Scan for the cell matching the given text and deliver its [x, y] coordinate at center. 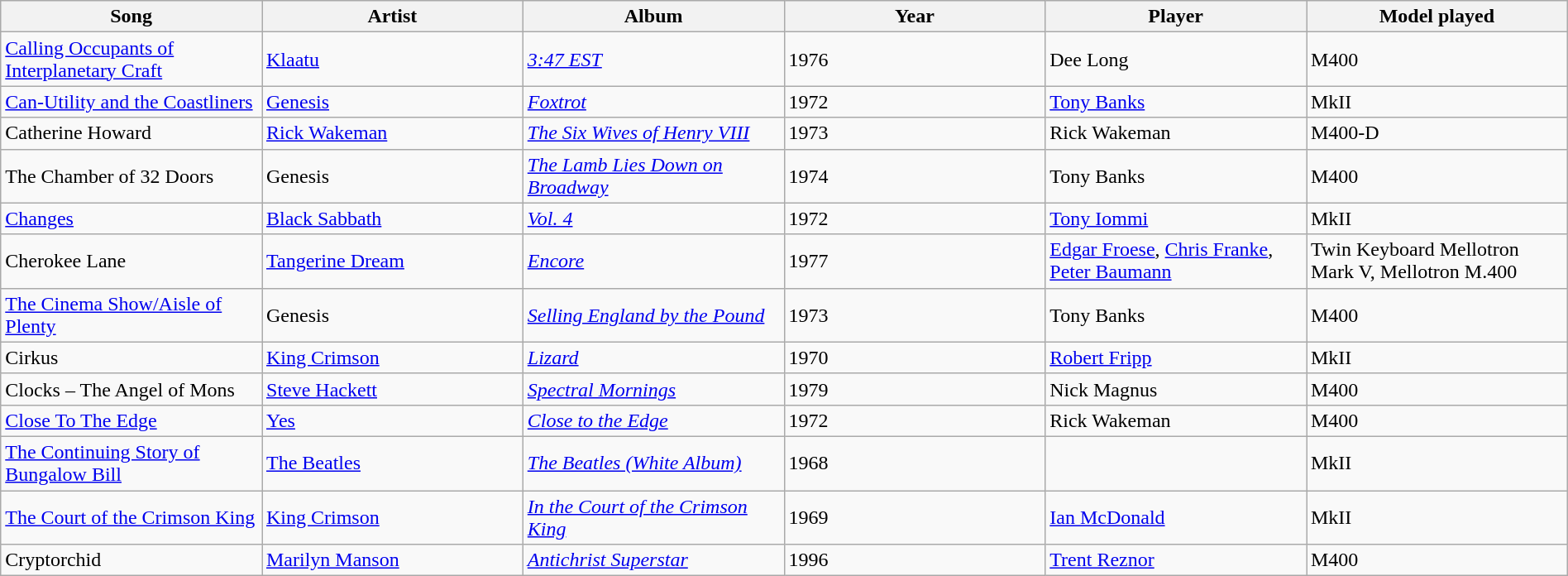
Dee Long [1176, 60]
Marilyn Manson [392, 560]
Close To The Edge [131, 420]
Song [131, 17]
Player [1176, 17]
The Lamb Lies Down on Broadway [653, 175]
Trent Reznor [1176, 560]
1979 [915, 389]
In the Court of the Crimson King [653, 516]
3:47 EST [653, 60]
Close to the Edge [653, 420]
Steve Hackett [392, 389]
Klaatu [392, 60]
Year [915, 17]
The Continuing Story of Bungalow Bill [131, 463]
Calling Occupants of Interplanetary Craft [131, 60]
Can-Utility and the Coastliners [131, 102]
Yes [392, 420]
1976 [915, 60]
Spectral Mornings [653, 389]
The Beatles [392, 463]
Encore [653, 262]
The Beatles (White Album) [653, 463]
Black Sabbath [392, 218]
1968 [915, 463]
Lizard [653, 358]
1974 [915, 175]
Clocks – The Angel of Mons [131, 389]
1969 [915, 516]
Ian McDonald [1176, 516]
Changes [131, 218]
Cherokee Lane [131, 262]
Antichrist Superstar [653, 560]
M400-D [1437, 133]
Album [653, 17]
The Court of the Crimson King [131, 516]
The Six Wives of Henry VIII [653, 133]
The Cinema Show/Aisle of Plenty [131, 314]
Tangerine Dream [392, 262]
Robert Fripp [1176, 358]
Vol. 4 [653, 218]
Nick Magnus [1176, 389]
Model played [1437, 17]
1977 [915, 262]
Selling England by the Pound [653, 314]
Twin Keyboard Mellotron Mark V, Mellotron M.400 [1437, 262]
Artist [392, 17]
The Chamber of 32 Doors [131, 175]
1996 [915, 560]
1970 [915, 358]
Foxtrot [653, 102]
Edgar Froese, Chris Franke, Peter Baumann [1176, 262]
Cirkus [131, 358]
Catherine Howard [131, 133]
Tony Iommi [1176, 218]
Cryptorchid [131, 560]
